Scan for the cell matching the given text and deliver its [x, y] coordinate at center. 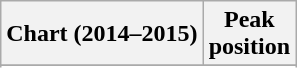
Peakposition [249, 34]
Chart (2014–2015) [102, 34]
